Find where the given text appears and provide that cell's center as [X, Y] coordinate. 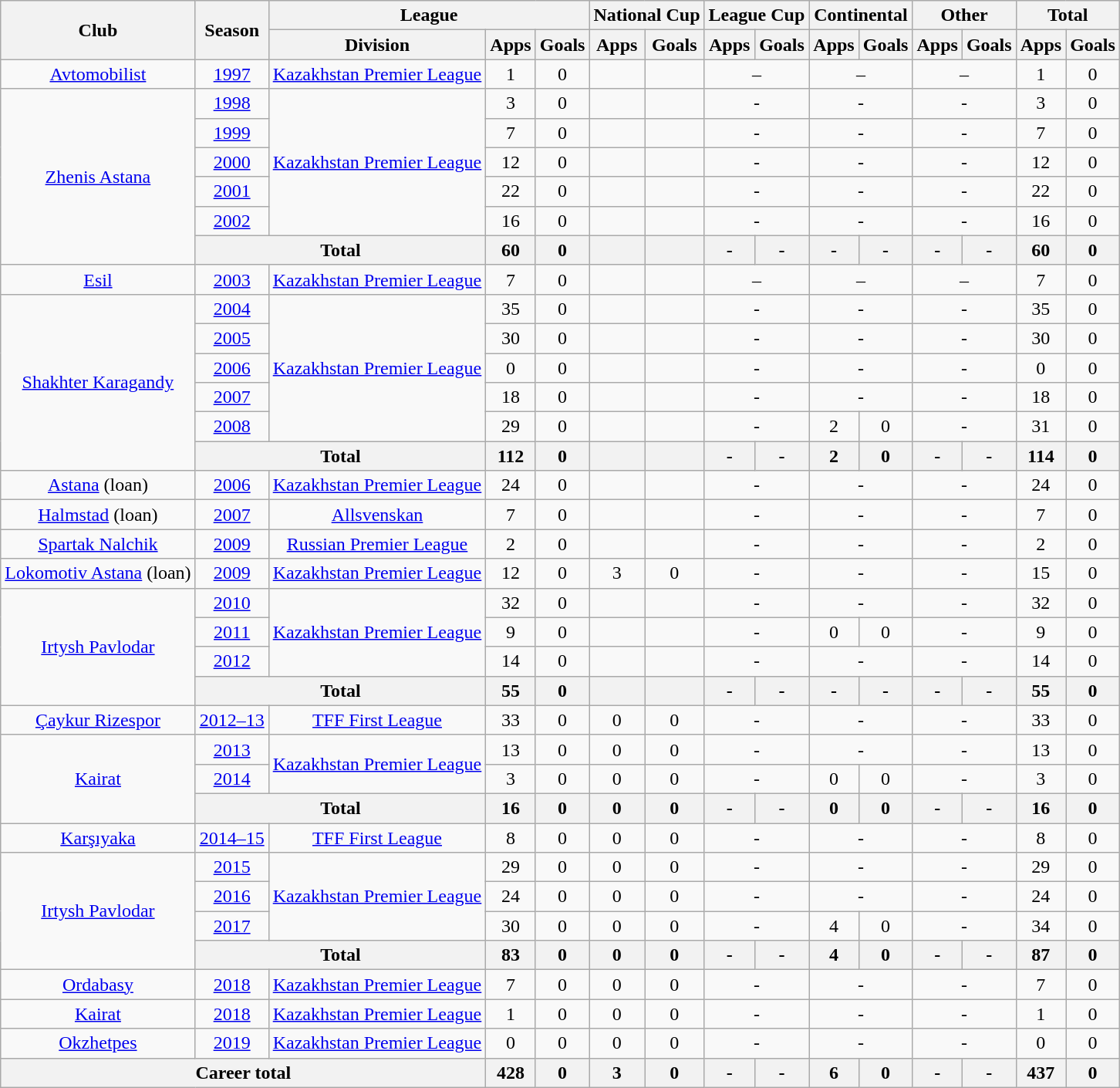
428 [511, 1073]
Esil [98, 279]
Shakhter Karagandy [98, 382]
2012–13 [231, 720]
2000 [231, 162]
2014 [231, 779]
2002 [231, 221]
Club [98, 30]
2001 [231, 191]
6 [834, 1073]
Zhenis Astana [98, 177]
2010 [231, 603]
2019 [231, 1043]
League [429, 15]
2014–15 [231, 837]
Career total [244, 1073]
83 [511, 955]
Continental [861, 15]
112 [511, 456]
2015 [231, 867]
Division [377, 45]
1997 [231, 74]
Allsvenskan [377, 515]
Avtomobilist [98, 74]
Russian Premier League [377, 544]
87 [1041, 955]
31 [1041, 427]
2013 [231, 749]
Season [231, 30]
2011 [231, 632]
Ordabasy [98, 985]
Çaykur Rizespor [98, 720]
Halmstad (loan) [98, 515]
Astana (loan) [98, 485]
Okzhetpes [98, 1043]
Other [964, 15]
Spartak Nalchik [98, 544]
1999 [231, 133]
Karşıyaka [98, 837]
114 [1041, 456]
1998 [231, 103]
15 [1041, 573]
Lokomotiv Astana (loan) [98, 573]
34 [1041, 926]
2008 [231, 427]
2016 [231, 897]
437 [1041, 1073]
2004 [231, 309]
National Cup [646, 15]
2005 [231, 338]
2012 [231, 661]
2017 [231, 926]
2003 [231, 279]
League Cup [757, 15]
